Return (X, Y) of the center of cell containing provided text 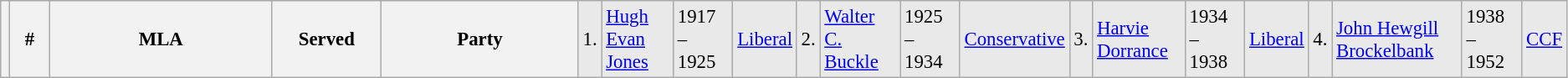
MLA (161, 39)
Hugh Evan Jones (638, 39)
1938 – 1952 (1491, 39)
1925 – 1934 (930, 39)
Party (480, 39)
# (29, 39)
Walter C. Buckle (860, 39)
John Hewgill Brockelbank (1397, 39)
1934 – 1938 (1215, 39)
1. (590, 39)
CCF (1545, 39)
Conservative (1014, 39)
2. (808, 39)
Served (326, 39)
4. (1320, 39)
3. (1081, 39)
Harvie Dorrance (1139, 39)
1917 – 1925 (703, 39)
